Identify which cell holds the provided text, then report its (X, Y) central coordinate. 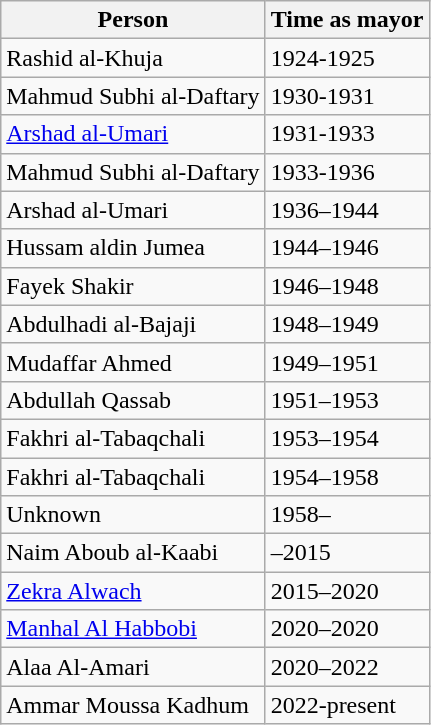
Zekra Alwach (133, 591)
2020–2020 (347, 629)
1944–1946 (347, 248)
2022-present (347, 705)
1924-1925 (347, 58)
Manhal Al Habbobi (133, 629)
Abdulhadi al-Bajaji (133, 324)
Mudaffar Ahmed (133, 362)
Time as mayor (347, 20)
1949–1951 (347, 362)
1946–1948 (347, 286)
1936–1944 (347, 210)
1958– (347, 515)
1930-1931 (347, 96)
Unknown (133, 515)
2020–2022 (347, 667)
1951–1953 (347, 400)
2015–2020 (347, 591)
Abdullah Qassab (133, 400)
Ammar Moussa Kadhum (133, 705)
Alaa Al-Amari (133, 667)
1933-1936 (347, 172)
1954–1958 (347, 477)
–2015 (347, 553)
1931-1933 (347, 134)
Naim Aboub al-Kaabi (133, 553)
1948–1949 (347, 324)
Fayek Shakir (133, 286)
Rashid al-Khuja (133, 58)
1953–1954 (347, 438)
Hussam aldin Jumea (133, 248)
Person (133, 20)
